Return [X, Y] of the center of cell containing provided text 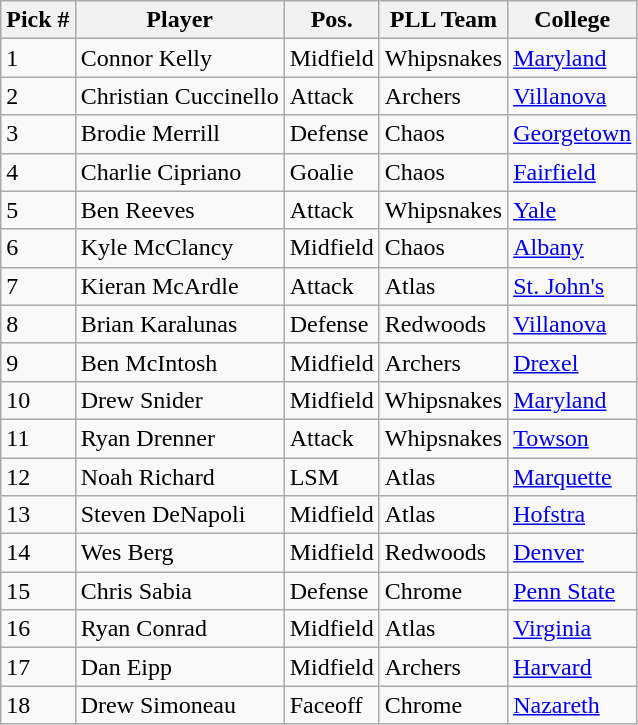
Wes Berg [180, 553]
9 [38, 362]
5 [38, 210]
College [572, 20]
14 [38, 553]
Penn State [572, 591]
LSM [332, 477]
Kyle McClancy [180, 248]
Drexel [572, 362]
17 [38, 667]
Connor Kelly [180, 58]
Charlie Cipriano [180, 172]
10 [38, 400]
Drew Snider [180, 400]
Towson [572, 438]
Pick # [38, 20]
18 [38, 705]
8 [38, 324]
2 [38, 96]
Steven DeNapoli [180, 515]
6 [38, 248]
Ryan Drenner [180, 438]
Faceoff [332, 705]
PLL Team [443, 20]
Brian Karalunas [180, 324]
Pos. [332, 20]
Chris Sabia [180, 591]
Kieran McArdle [180, 286]
Brodie Merrill [180, 134]
Fairfield [572, 172]
Ben Reeves [180, 210]
Drew Simoneau [180, 705]
1 [38, 58]
Denver [572, 553]
16 [38, 629]
13 [38, 515]
11 [38, 438]
15 [38, 591]
Ryan Conrad [180, 629]
Georgetown [572, 134]
Nazareth [572, 705]
Goalie [332, 172]
St. John's [572, 286]
Yale [572, 210]
Dan Eipp [180, 667]
Marquette [572, 477]
7 [38, 286]
Ben McIntosh [180, 362]
Christian Cuccinello [180, 96]
Hofstra [572, 515]
Virginia [572, 629]
Noah Richard [180, 477]
4 [38, 172]
Harvard [572, 667]
12 [38, 477]
Albany [572, 248]
3 [38, 134]
Player [180, 20]
